Locate the cell with the specified text and output its [X, Y] center coordinate. 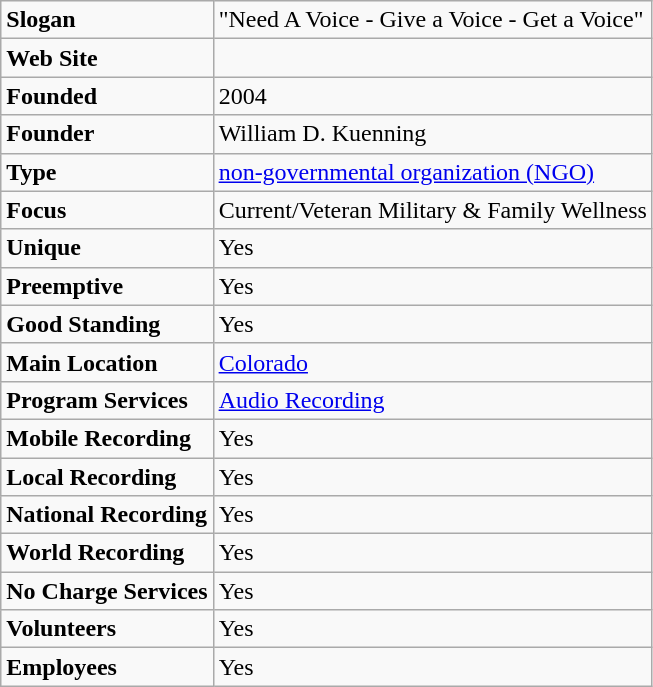
Unique [107, 248]
Preemptive [107, 286]
Volunteers [107, 629]
Program Services [107, 400]
Type [107, 172]
No Charge Services [107, 591]
Founder [107, 134]
Audio Recording [432, 400]
Current/Veteran Military & Family Wellness [432, 210]
non-governmental organization (NGO) [432, 172]
Web Site [107, 58]
William D. Kuenning [432, 134]
Focus [107, 210]
Main Location [107, 362]
Mobile Recording [107, 438]
Local Recording [107, 477]
Good Standing [107, 324]
National Recording [107, 515]
Colorado [432, 362]
Founded [107, 96]
World Recording [107, 553]
"Need A Voice - Give a Voice - Get a Voice" [432, 20]
2004 [432, 96]
Slogan [107, 20]
Employees [107, 667]
